Return [X, Y] of the center of cell containing provided text 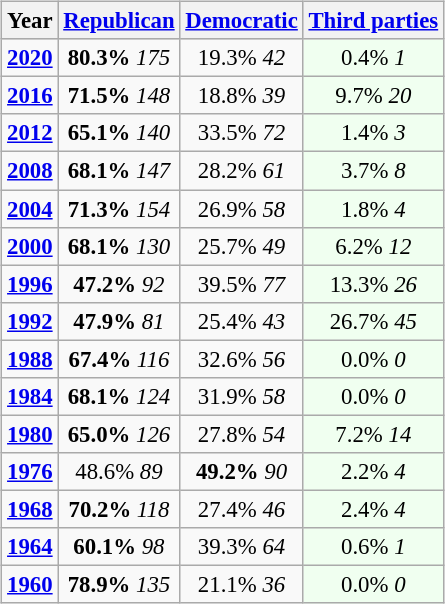
60.1% 98 [119, 547]
1968 [30, 509]
2008 [30, 171]
2.4% 4 [373, 509]
1976 [30, 472]
Third parties [373, 21]
71.3% 154 [119, 209]
70.2% 118 [119, 509]
31.9% 58 [242, 396]
33.5% 72 [242, 133]
39.3% 64 [242, 547]
1996 [30, 284]
2020 [30, 58]
1980 [30, 434]
39.5% 77 [242, 284]
9.7% 20 [373, 96]
Republican [119, 21]
0.6% 1 [373, 547]
2016 [30, 96]
1960 [30, 584]
1.4% 3 [373, 133]
2004 [30, 209]
78.9% 135 [119, 584]
1984 [30, 396]
Democratic [242, 21]
65.0% 126 [119, 434]
68.1% 130 [119, 246]
25.4% 43 [242, 321]
3.7% 8 [373, 171]
6.2% 12 [373, 246]
19.3% 42 [242, 58]
68.1% 124 [119, 396]
28.2% 61 [242, 171]
80.3% 175 [119, 58]
67.4% 116 [119, 359]
18.8% 39 [242, 96]
13.3% 26 [373, 284]
2000 [30, 246]
1988 [30, 359]
27.8% 54 [242, 434]
25.7% 49 [242, 246]
65.1% 140 [119, 133]
26.7% 45 [373, 321]
27.4% 46 [242, 509]
1992 [30, 321]
68.1% 147 [119, 171]
48.6% 89 [119, 472]
32.6% 56 [242, 359]
47.2% 92 [119, 284]
71.5% 148 [119, 96]
Year [30, 21]
1964 [30, 547]
2.2% 4 [373, 472]
47.9% 81 [119, 321]
21.1% 36 [242, 584]
2012 [30, 133]
1.8% 4 [373, 209]
49.2% 90 [242, 472]
0.4% 1 [373, 58]
26.9% 58 [242, 209]
7.2% 14 [373, 434]
